Locate the cell with the specified text and output its [x, y] center coordinate. 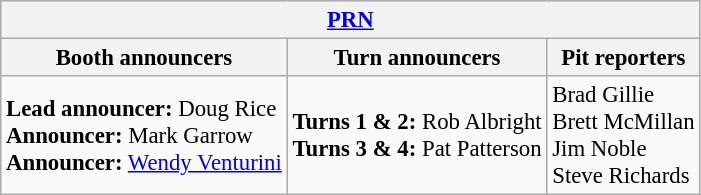
Lead announcer: Doug RiceAnnouncer: Mark GarrowAnnouncer: Wendy Venturini [144, 136]
Booth announcers [144, 58]
Turns 1 & 2: Rob AlbrightTurns 3 & 4: Pat Patterson [417, 136]
Brad GillieBrett McMillanJim NobleSteve Richards [624, 136]
Pit reporters [624, 58]
Turn announcers [417, 58]
PRN [350, 20]
